Output the [X, Y] coordinate of the center of the cell containing the given text.  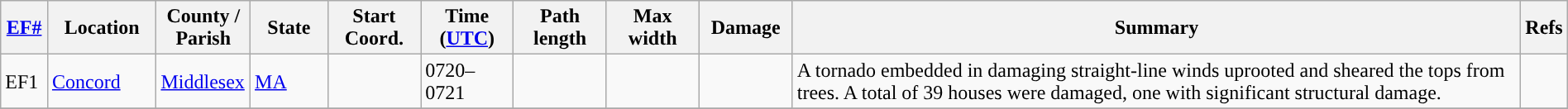
Damage [746, 28]
EF# [25, 28]
Max width [653, 28]
Path length [560, 28]
Refs [1544, 28]
MA [289, 81]
Start Coord. [374, 28]
Middlesex [203, 81]
EF1 [25, 81]
0720–0721 [467, 81]
Time (UTC) [467, 28]
State [289, 28]
Summary [1156, 28]
County / Parish [203, 28]
Concord [101, 81]
Location [101, 28]
